Search for the cell housing the specified text and yield its [X, Y] center coordinate. 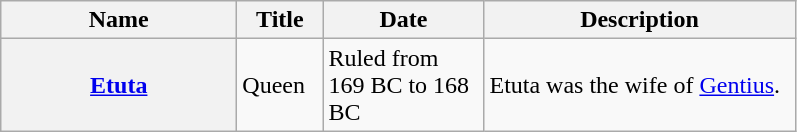
Etuta was the wife of Gentius. [640, 85]
Description [640, 20]
Title [280, 20]
Ruled from 169 BC to 168 BC [404, 85]
Queen [280, 85]
Etuta [119, 85]
Name [119, 20]
Date [404, 20]
